From the cell containing the given text, extract its center point as (x, y) coordinate. 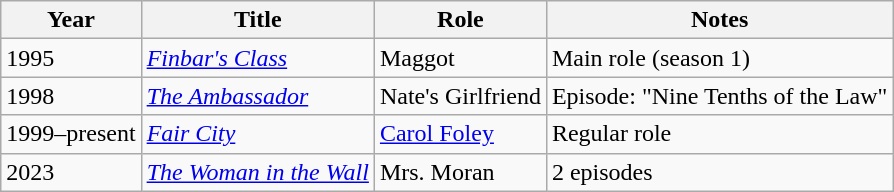
Year (71, 20)
The Ambassador (258, 96)
Episode: "Nine Tenths of the Law" (719, 96)
Nate's Girlfriend (460, 96)
Maggot (460, 58)
Carol Foley (460, 134)
1995 (71, 58)
Main role (season 1) (719, 58)
1999–present (71, 134)
Mrs. Moran (460, 172)
2023 (71, 172)
Regular role (719, 134)
2 episodes (719, 172)
Role (460, 20)
Notes (719, 20)
The Woman in the Wall (258, 172)
Title (258, 20)
Fair City (258, 134)
1998 (71, 96)
Finbar's Class (258, 58)
